Capture the cell that displays the provided text and extract its (X, Y) central coordinate. 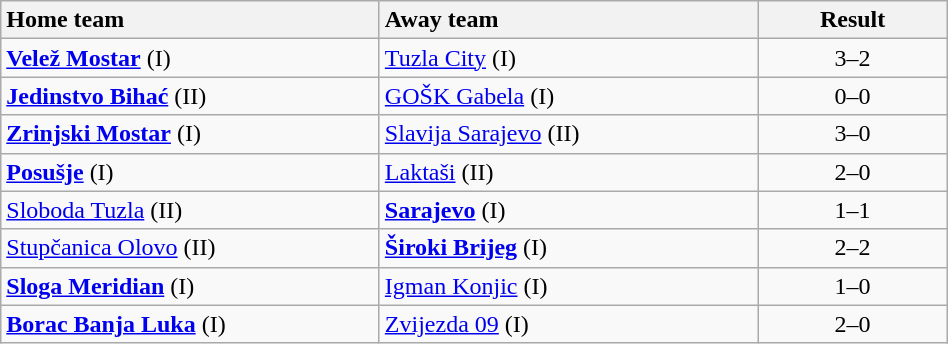
Velež Mostar (I) (190, 58)
Zvijezda 09 (I) (568, 324)
Posušje (I) (190, 172)
2–2 (852, 248)
Borac Banja Luka (I) (190, 324)
Sloboda Tuzla (II) (190, 210)
Tuzla City (I) (568, 58)
Stupčanica Olovo (II) (190, 248)
3–0 (852, 134)
Igman Konjic (I) (568, 286)
Laktaši (II) (568, 172)
Slavija Sarajevo (II) (568, 134)
1–1 (852, 210)
1–0 (852, 286)
GOŠK Gabela (I) (568, 96)
Jedinstvo Bihać (II) (190, 96)
Sarajevo (I) (568, 210)
3–2 (852, 58)
Home team (190, 20)
Široki Brijeg (I) (568, 248)
Zrinjski Mostar (I) (190, 134)
Away team (568, 20)
Sloga Meridian (I) (190, 286)
0–0 (852, 96)
Result (852, 20)
